From the cell containing the given text, extract its center point as [x, y] coordinate. 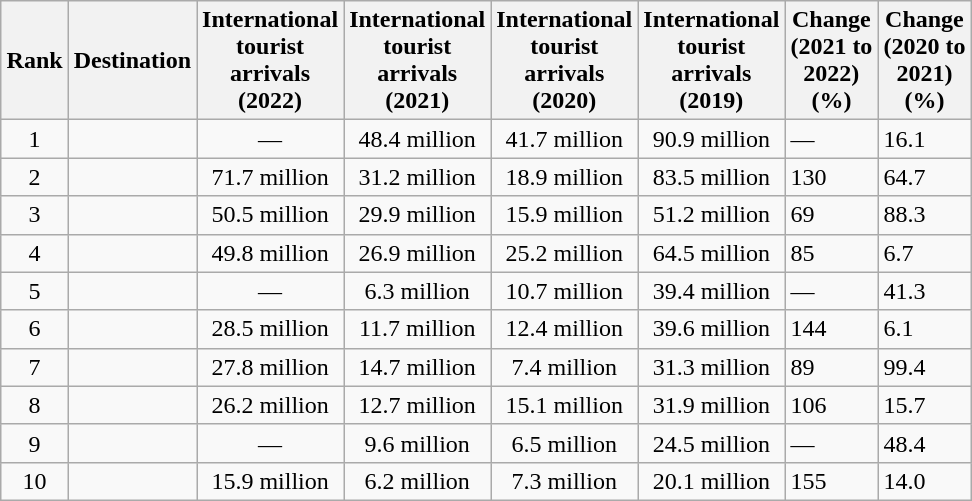
15.7 [924, 405]
26.9 million [418, 253]
1 [34, 139]
90.9 million [712, 139]
29.9 million [418, 215]
24.5 million [712, 443]
99.4 [924, 367]
130 [832, 177]
4 [34, 253]
83.5 million [712, 177]
16.1 [924, 139]
155 [832, 481]
Rank [34, 60]
7 [34, 367]
71.7 million [270, 177]
6.3 million [418, 291]
25.2 million [564, 253]
6.7 [924, 253]
3 [34, 215]
14.0 [924, 481]
9 [34, 443]
51.2 million [712, 215]
50.5 million [270, 215]
14.7 million [418, 367]
12.7 million [418, 405]
Destination [132, 60]
10.7 million [564, 291]
64.7 [924, 177]
6.1 [924, 329]
Change (2020 to 2021) (%) [924, 60]
— [832, 139]
International tourist arrivals (2021) [418, 60]
6.2 million [418, 481]
88.3 [924, 215]
International tourist arrivals (2019) [712, 60]
27.8 million [270, 367]
12.4 million [564, 329]
69 [832, 215]
39.4 million [712, 291]
41.7 million [564, 139]
39.6 million [712, 329]
International tourist arrivals (2020) [564, 60]
Change (2021 to 2022) (%) [832, 60]
9.6 million [418, 443]
International tourist arrivals (2022) [270, 60]
28.5 million [270, 329]
11.7 million [418, 329]
144 [832, 329]
49.8 million [270, 253]
10 [34, 481]
85 [832, 253]
106 [832, 405]
48.4 [924, 443]
26.2 million [270, 405]
20.1 million [712, 481]
7.3 million [564, 481]
7.4 million [564, 367]
64.5 million [712, 253]
18.9 million [564, 177]
48.4 million [418, 139]
15.1 million [564, 405]
41.3 [924, 291]
2 [34, 177]
8 [34, 405]
31.9 million [712, 405]
31.3 million [712, 367]
89 [832, 367]
5 [34, 291]
6.5 million [564, 443]
31.2 million [418, 177]
6 [34, 329]
